Extract the (x, y) coordinate from the center of the cell holding the provided text.  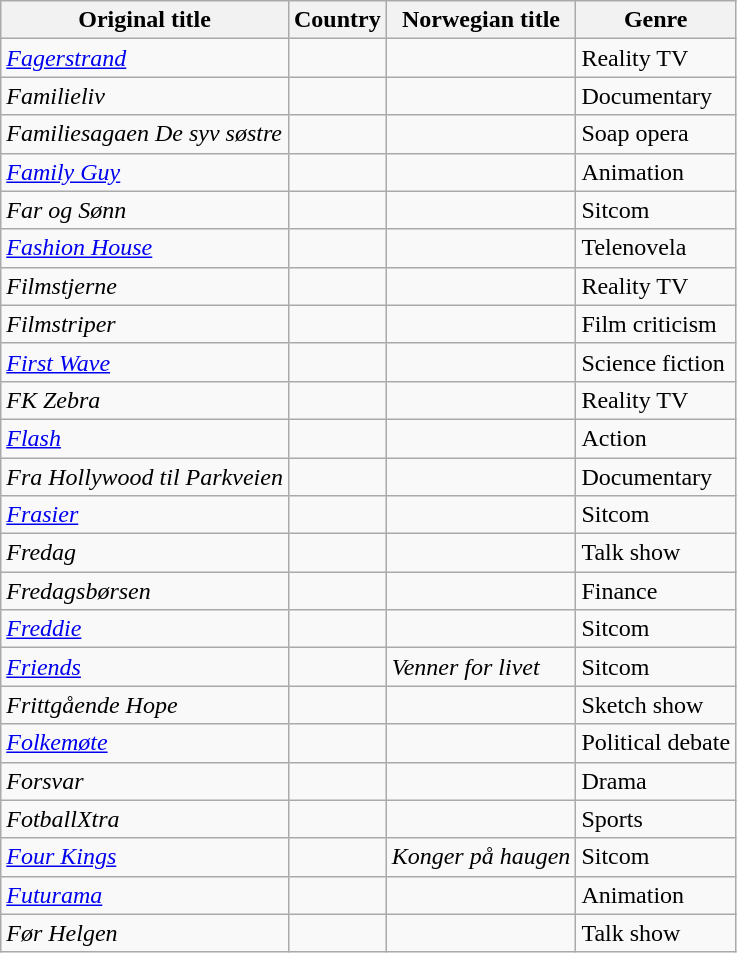
Filmstriper (145, 324)
Soap opera (656, 134)
Family Guy (145, 172)
Four Kings (145, 857)
Frittgående Hope (145, 705)
Forsvar (145, 781)
Konger på haugen (481, 857)
Futurama (145, 895)
Familieliv (145, 96)
FK Zebra (145, 400)
Familiesagaen De syv søstre (145, 134)
Fashion House (145, 248)
Original title (145, 20)
First Wave (145, 362)
Fredag (145, 553)
Fra Hollywood til Parkveien (145, 477)
Action (656, 438)
Før Helgen (145, 933)
Folkemøte (145, 743)
Genre (656, 20)
Political debate (656, 743)
Norwegian title (481, 20)
Far og Sønn (145, 210)
Country (337, 20)
Sports (656, 819)
Venner for livet (481, 667)
Frasier (145, 515)
Science fiction (656, 362)
Telenovela (656, 248)
Freddie (145, 629)
Flash (145, 438)
Filmstjerne (145, 286)
Sketch show (656, 705)
Drama (656, 781)
Finance (656, 591)
Fagerstrand (145, 58)
FotballXtra (145, 819)
Film criticism (656, 324)
Fredagsbørsen (145, 591)
Friends (145, 667)
